Locate the cell with the specified text and output its (X, Y) center coordinate. 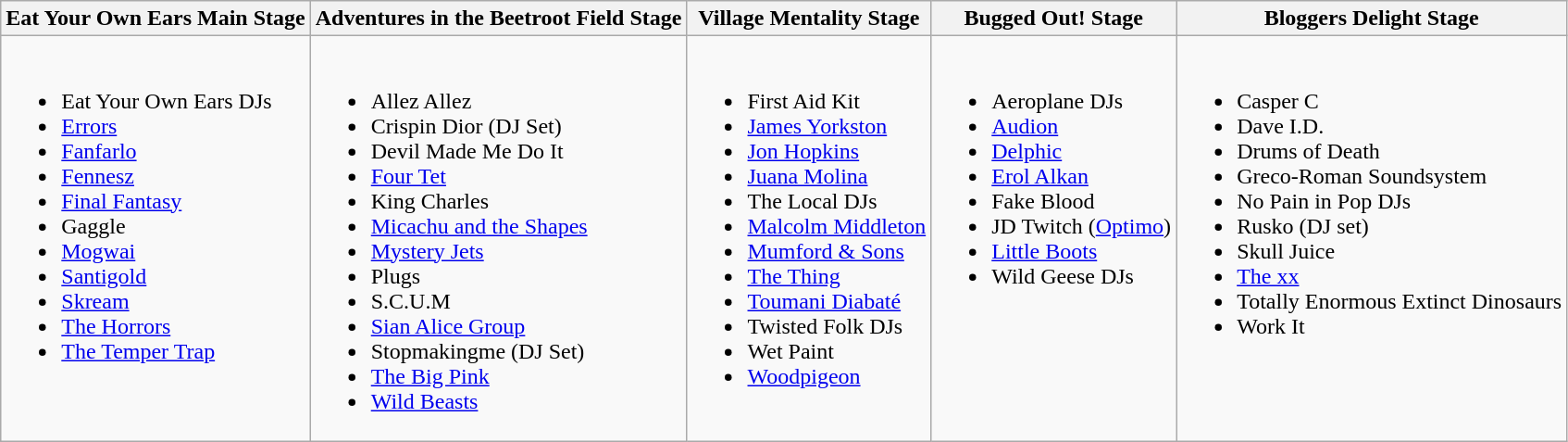
Bloggers Delight Stage (1372, 19)
Bugged Out! Stage (1053, 19)
Casper CDave I.D.Drums of DeathGreco-Roman SoundsystemNo Pain in Pop DJsRusko (DJ set)Skull JuiceThe xxTotally Enormous Extinct DinosaursWork It (1372, 239)
Aeroplane DJsAudionDelphicErol AlkanFake BloodJD Twitch (Optimo)Little BootsWild Geese DJs (1053, 239)
Eat Your Own Ears Main Stage (156, 19)
Eat Your Own Ears DJsErrorsFanfarloFenneszFinal FantasyGaggleMogwaiSantigoldSkreamThe HorrorsThe Temper Trap (156, 239)
Village Mentality Stage (809, 19)
Adventures in the Beetroot Field Stage (498, 19)
